Find where the given text appears and provide that cell's center as [X, Y] coordinate. 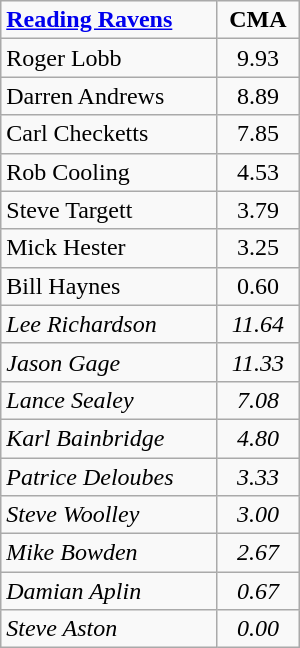
Steve Woolley [109, 515]
Mike Bowden [109, 553]
Bill Haynes [109, 286]
Steve Aston [109, 629]
0.00 [258, 629]
11.64 [258, 324]
Rob Cooling [109, 172]
Patrice Deloubes [109, 477]
Lance Sealey [109, 400]
3.00 [258, 515]
4.53 [258, 172]
7.08 [258, 400]
11.33 [258, 362]
Reading Ravens [109, 20]
3.79 [258, 210]
CMA [258, 20]
Karl Bainbridge [109, 438]
Mick Hester [109, 248]
Jason Gage [109, 362]
2.67 [258, 553]
Damian Aplin [109, 591]
4.80 [258, 438]
Carl Checketts [109, 134]
7.85 [258, 134]
3.25 [258, 248]
Steve Targett [109, 210]
Lee Richardson [109, 324]
0.60 [258, 286]
Darren Andrews [109, 96]
0.67 [258, 591]
Roger Lobb [109, 58]
3.33 [258, 477]
9.93 [258, 58]
8.89 [258, 96]
